Return (X, Y) of the center of cell containing provided text 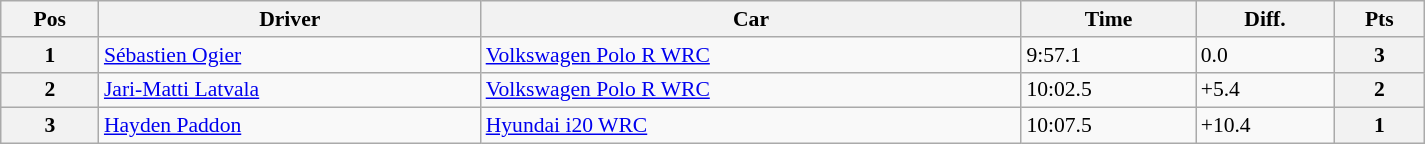
Pos (50, 19)
Pts (1379, 19)
9:57.1 (1108, 55)
Sébastien Ogier (290, 55)
Hyundai i20 WRC (752, 126)
Diff. (1266, 19)
Time (1108, 19)
0.0 (1266, 55)
Jari-Matti Latvala (290, 90)
Hayden Paddon (290, 126)
10:02.5 (1108, 90)
+5.4 (1266, 90)
10:07.5 (1108, 126)
Car (752, 19)
+10.4 (1266, 126)
Driver (290, 19)
